Search for the cell housing the specified text and yield its (X, Y) center coordinate. 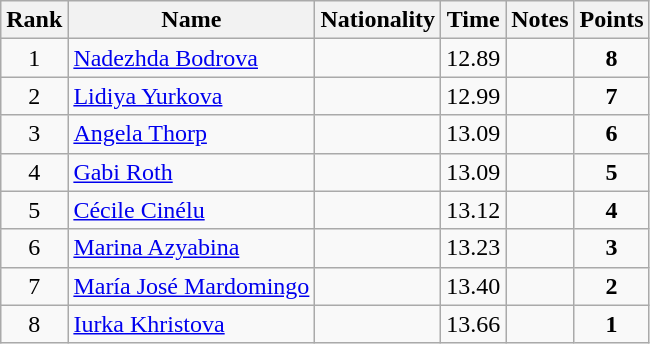
Angela Thorp (192, 134)
Cécile Cinélu (192, 210)
Marina Azyabina (192, 248)
12.99 (474, 96)
13.23 (474, 248)
María José Mardomingo (192, 286)
Nationality (378, 20)
12.89 (474, 58)
Name (192, 20)
Rank (34, 20)
13.12 (474, 210)
Gabi Roth (192, 172)
Lidiya Yurkova (192, 96)
Iurka Khristova (192, 324)
13.66 (474, 324)
Notes (540, 20)
Points (612, 20)
13.40 (474, 286)
Nadezhda Bodrova (192, 58)
Time (474, 20)
